Return the (x, y) coordinate for the center point of the cell that contains the specified text.  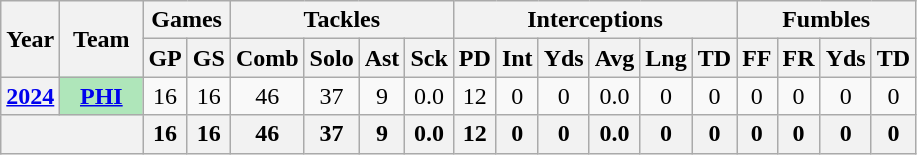
Tackles (342, 20)
Int (517, 58)
FF (757, 58)
2024 (30, 96)
FR (798, 58)
Interceptions (594, 20)
GS (208, 58)
Year (30, 39)
Comb (267, 58)
PHI (102, 96)
Team (102, 39)
Lng (666, 58)
Ast (382, 58)
GP (165, 58)
Games (186, 20)
Avg (614, 58)
Solo (332, 58)
PD (474, 58)
Fumbles (826, 20)
Sck (429, 58)
